Output the [x, y] coordinate of the center of the cell containing the given text.  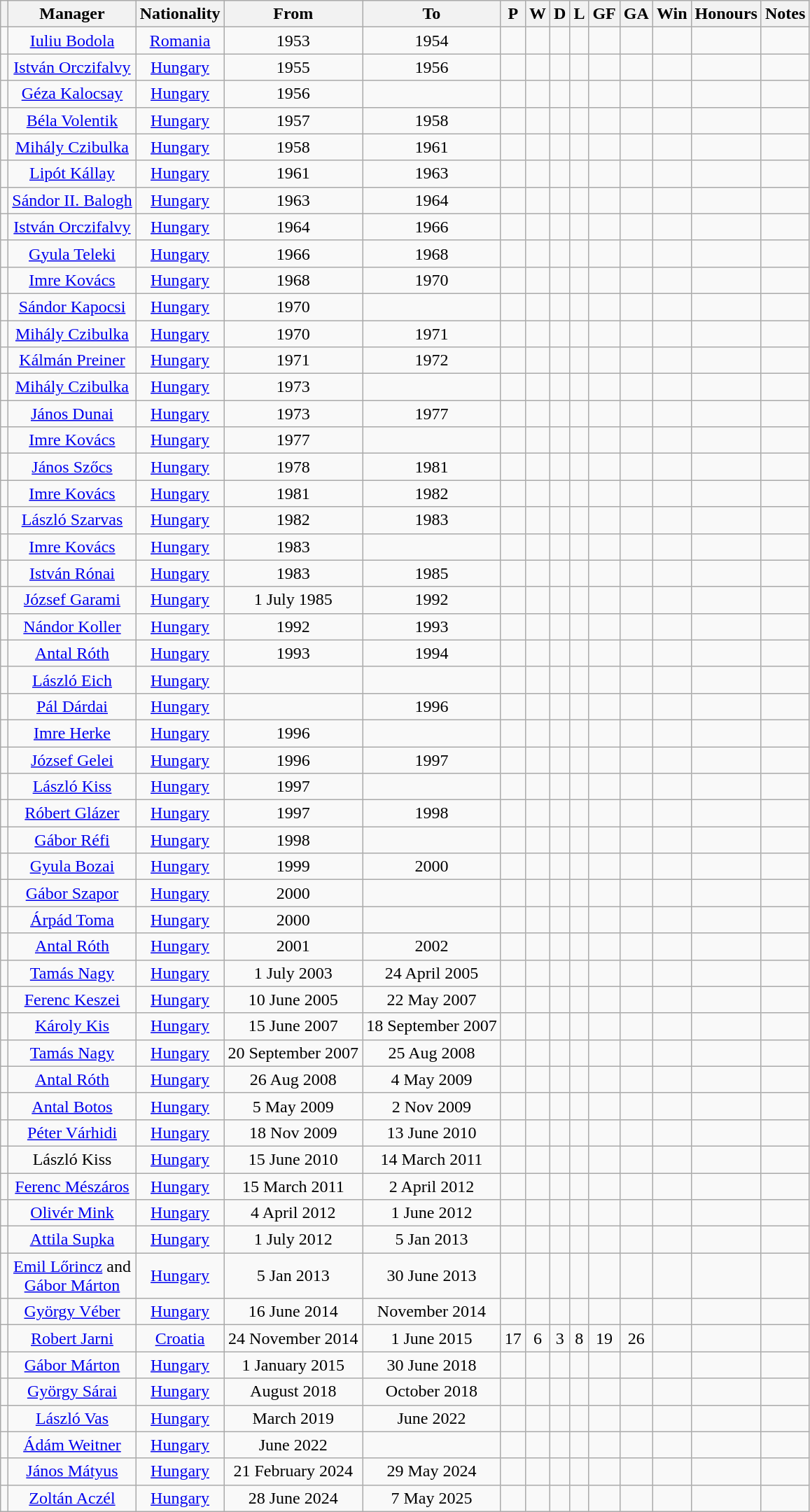
Sándor Kapocsi [72, 307]
30 June 2018 [432, 1365]
Manager [72, 14]
From [293, 14]
Robert Jarni [72, 1338]
D [559, 14]
Géza Kalocsay [72, 94]
1 July 1985 [293, 600]
János Dunai [72, 414]
18 Nov 2009 [293, 1133]
Gábor Réfi [72, 840]
Kálmán Preiner [72, 360]
GA [636, 14]
Ferenc Mészáros [72, 1186]
Gyula Teleki [72, 253]
Imre Herke [72, 733]
March 2019 [293, 1418]
21 February 2024 [293, 1471]
Antal Botos [72, 1106]
Zoltán Aczél [72, 1498]
Károly Kis [72, 1026]
29 May 2024 [432, 1471]
13 June 2010 [432, 1133]
22 May 2007 [432, 1000]
Romania [180, 41]
Gábor Márton [72, 1365]
1 June 2012 [432, 1213]
24 April 2005 [432, 973]
P [512, 14]
17 [512, 1338]
20 September 2007 [293, 1053]
August 2018 [293, 1392]
1957 [293, 120]
1999 [293, 867]
7 May 2025 [432, 1498]
30 June 2013 [432, 1275]
Honours [726, 14]
1955 [293, 67]
25 Aug 2008 [432, 1053]
1 July 2012 [293, 1240]
October 2018 [432, 1392]
L [580, 14]
4 April 2012 [293, 1213]
15 March 2011 [293, 1186]
19 [604, 1338]
József Garami [72, 600]
26 Aug 2008 [293, 1079]
5 May 2009 [293, 1106]
Notes [785, 14]
16 June 2014 [293, 1312]
Nationality [180, 14]
10 June 2005 [293, 1000]
8 [580, 1338]
József Gelei [72, 759]
Olivér Mink [72, 1213]
Sándor II. Balogh [72, 200]
W [538, 14]
Iuliu Bodola [72, 41]
November 2014 [432, 1312]
György Sárai [72, 1392]
1954 [432, 41]
26 [636, 1338]
28 June 2024 [293, 1498]
Gyula Bozai [72, 867]
1953 [293, 41]
To [432, 14]
24 November 2014 [293, 1338]
15 June 2010 [293, 1159]
15 June 2007 [293, 1026]
1985 [432, 573]
Ádám Weitner [72, 1445]
István Rónai [72, 573]
1994 [432, 653]
14 March 2011 [432, 1159]
4 May 2009 [432, 1079]
2002 [432, 946]
6 [538, 1338]
18 September 2007 [432, 1026]
Pál Dárdai [72, 706]
3 [559, 1338]
2 Nov 2009 [432, 1106]
GF [604, 14]
László Eich [72, 680]
János Szőcs [72, 467]
Gábor Szapor [72, 893]
1978 [293, 467]
Croatia [180, 1338]
1 July 2003 [293, 973]
Róbert Glázer [72, 813]
Béla Volentik [72, 120]
2 April 2012 [432, 1186]
László Vas [72, 1418]
1 January 2015 [293, 1365]
László Szarvas [72, 520]
Nándor Koller [72, 626]
Péter Várhidi [72, 1133]
Attila Supka [72, 1240]
Ferenc Keszei [72, 1000]
2001 [293, 946]
János Mátyus [72, 1471]
1972 [432, 360]
György Véber [72, 1312]
Árpád Toma [72, 920]
1 June 2015 [432, 1338]
Lipót Kállay [72, 174]
Emil Lőrincz andGábor Márton [72, 1275]
Win [672, 14]
